Provide the [x, y] coordinate of the cell's center where the given text is located.  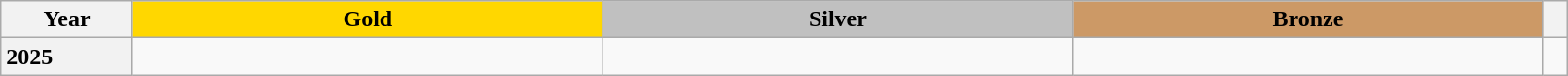
Bronze [1308, 19]
2025 [67, 57]
Year [67, 19]
Gold [368, 19]
Silver [837, 19]
